Detect which cell encompasses the target text, then output its (x, y) center coordinate. 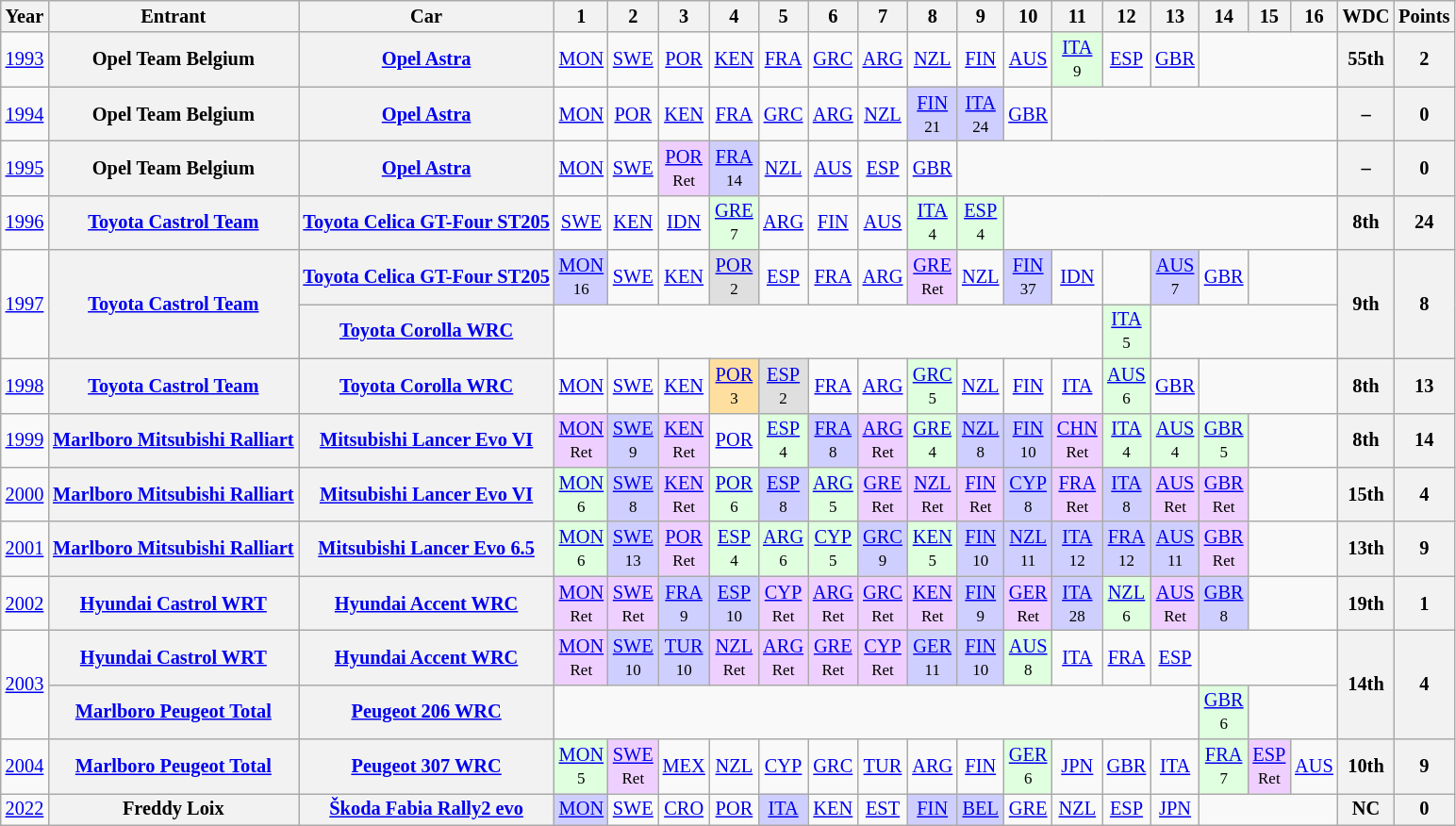
Peugeot 307 WRC (426, 767)
AUS11 (1175, 549)
2022 (25, 809)
7 (883, 16)
GER11 (932, 657)
ESP2 (783, 386)
BEL (981, 809)
TUR10 (685, 657)
2002 (25, 603)
14th (1366, 685)
TUR (883, 767)
POR3 (735, 386)
15th (1366, 494)
16 (1314, 16)
CYP (783, 767)
CRO (685, 809)
2001 (25, 549)
FIN37 (1028, 277)
NC (1366, 809)
EST (883, 809)
CYP5 (834, 549)
11 (1077, 16)
FRARet (1077, 494)
ITA12 (1077, 549)
Škoda Fabia Rally2 evo (426, 809)
AUS8 (1028, 657)
MON16 (581, 277)
24 (1424, 223)
Peugeot 206 WRC (426, 712)
GRE (1028, 809)
10th (1366, 767)
NZL8 (981, 440)
MON5 (581, 767)
Points (1424, 16)
Freddy Loix (174, 809)
ARG5 (834, 494)
ITA24 (981, 114)
AUS6 (1127, 386)
GRE4 (932, 440)
2000 (25, 494)
AUS4 (1175, 440)
Car (426, 16)
ITA8 (1127, 494)
2003 (25, 685)
3 (685, 16)
SWE9 (634, 440)
ITA5 (1127, 331)
9th (1366, 304)
2004 (25, 767)
GBR6 (1224, 712)
1994 (25, 114)
ITA9 (1077, 59)
GERRet (1028, 603)
AUS7 (1175, 277)
FRA7 (1224, 767)
1993 (25, 59)
FRA12 (1127, 549)
NZL6 (1127, 603)
5 (783, 16)
GER6 (1028, 767)
FRA8 (834, 440)
FRA9 (685, 603)
Year (25, 16)
GRC9 (883, 549)
GBR5 (1224, 440)
MEX (685, 767)
15 (1269, 16)
19th (1366, 603)
GRE7 (735, 223)
FRA14 (735, 168)
GBR8 (1224, 603)
FIN21 (932, 114)
1996 (25, 223)
FINRet (981, 494)
Entrant (174, 16)
1999 (25, 440)
ARG6 (783, 549)
10 (1028, 16)
ESP10 (735, 603)
GRC5 (932, 386)
1997 (25, 304)
FIN9 (981, 603)
NZL11 (1028, 549)
SWE8 (634, 494)
6 (834, 16)
ITA28 (1077, 603)
ESPRet (1269, 767)
ESP8 (783, 494)
1995 (25, 168)
1998 (25, 386)
13th (1366, 549)
CHNRet (1077, 440)
Mitsubishi Lancer Evo 6.5 (426, 549)
POR2 (735, 277)
CYP8 (1028, 494)
GRCRet (883, 603)
KEN5 (932, 549)
55th (1366, 59)
POR6 (735, 494)
12 (1127, 16)
SWE13 (634, 549)
SWE10 (634, 657)
WDC (1366, 16)
